Find where the given text appears and provide that cell's center as [x, y] coordinate. 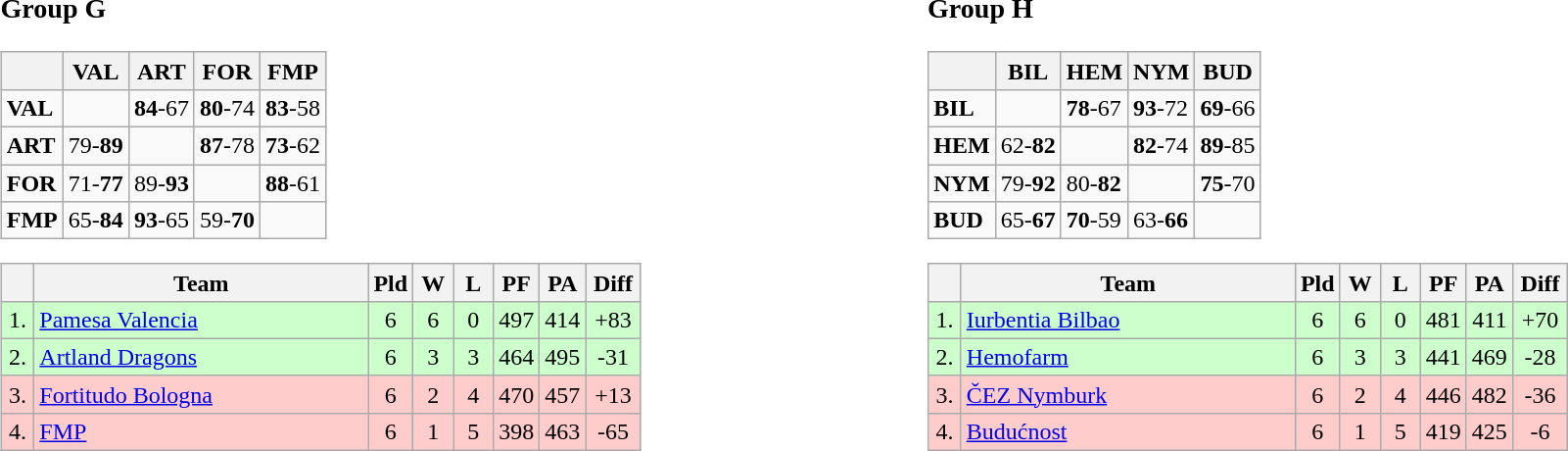
82-74 [1162, 146]
59-70 [227, 221]
87-78 [227, 146]
Budućnost [1128, 431]
Fortitudo Bologna [202, 394]
441 [1444, 357]
71-77 [96, 183]
84-67 [161, 108]
Hemofarm [1128, 357]
70-59 [1094, 221]
495 [562, 357]
78-67 [1094, 108]
-6 [1540, 431]
73-62 [292, 146]
411 [1489, 320]
414 [562, 320]
69-66 [1228, 108]
482 [1489, 394]
470 [517, 394]
+83 [613, 320]
83-58 [292, 108]
481 [1444, 320]
80-82 [1094, 183]
Artland Dragons [202, 357]
497 [517, 320]
89-85 [1228, 146]
464 [517, 357]
80-74 [227, 108]
425 [1489, 431]
ČEZ Nymburk [1128, 394]
88-61 [292, 183]
93-72 [1162, 108]
469 [1489, 357]
-65 [613, 431]
-31 [613, 357]
+70 [1540, 320]
457 [562, 394]
+13 [613, 394]
65-67 [1028, 221]
-36 [1540, 394]
89-93 [161, 183]
62-82 [1028, 146]
463 [562, 431]
75-70 [1228, 183]
398 [517, 431]
446 [1444, 394]
Iurbentia Bilbao [1128, 320]
63-66 [1162, 221]
Pamesa Valencia [202, 320]
419 [1444, 431]
79-92 [1028, 183]
79-89 [96, 146]
-28 [1540, 357]
93-65 [161, 221]
65-84 [96, 221]
